Scan for the cell matching the given text and deliver its [x, y] coordinate at center. 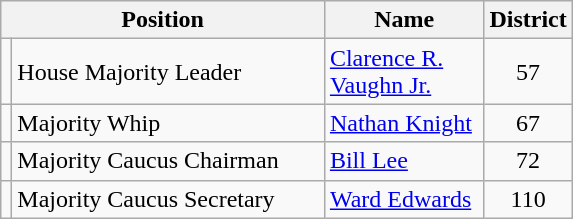
Majority Caucus Chairman [168, 161]
Clarence R. Vaughn Jr. [404, 72]
Ward Edwards [404, 199]
Majority Whip [168, 123]
Nathan Knight [404, 123]
72 [528, 161]
Position [163, 20]
Majority Caucus Secretary [168, 199]
Bill Lee [404, 161]
Name [404, 20]
67 [528, 123]
57 [528, 72]
110 [528, 199]
House Majority Leader [168, 72]
District [528, 20]
